Pinpoint the cell where the given text exists, returning its [x, y] midpoint coordinate. 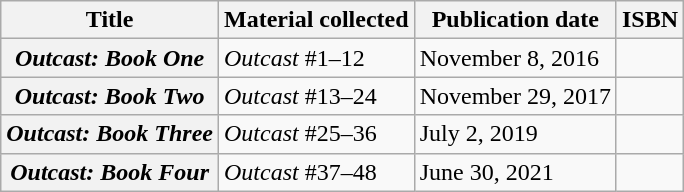
Outcast #1–12 [316, 58]
November 29, 2017 [515, 96]
Outcast #25–36 [316, 134]
Outcast: Book One [110, 58]
July 2, 2019 [515, 134]
Outcast: Book Four [110, 172]
Outcast: Book Three [110, 134]
Outcast #37–48 [316, 172]
Material collected [316, 20]
Title [110, 20]
ISBN [650, 20]
Outcast: Book Two [110, 96]
Outcast #13–24 [316, 96]
June 30, 2021 [515, 172]
Publication date [515, 20]
November 8, 2016 [515, 58]
